Scan for the cell matching the given text and deliver its (x, y) coordinate at center. 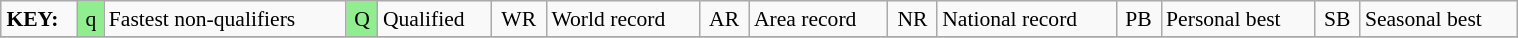
SB (1338, 19)
Personal best (1238, 19)
Qualified (434, 19)
AR (724, 19)
WR (518, 19)
World record (622, 19)
Fastest non-qualifiers (225, 19)
Area record (818, 19)
Q (362, 19)
Seasonal best (1438, 19)
NR (912, 19)
PB (1138, 19)
q (91, 19)
National record (1026, 19)
KEY: (40, 19)
